Identify which cell holds the provided text, then report its (X, Y) central coordinate. 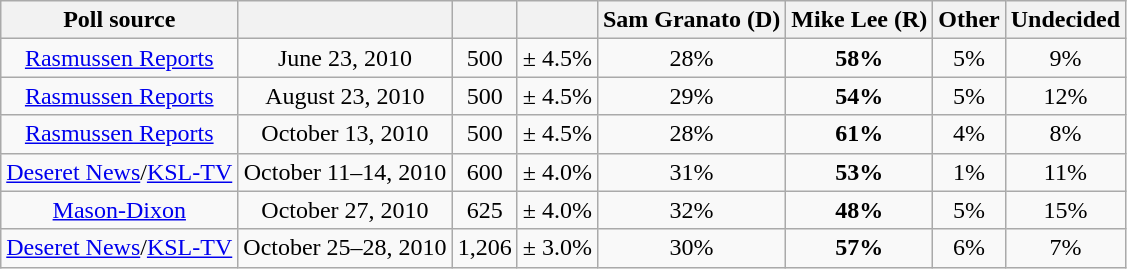
29% (691, 96)
58% (860, 58)
31% (691, 172)
57% (860, 248)
8% (1065, 134)
1,206 (484, 248)
Mike Lee (R) (860, 20)
30% (691, 248)
Undecided (1065, 20)
1% (969, 172)
Other (969, 20)
15% (1065, 210)
54% (860, 96)
48% (860, 210)
October 25–28, 2010 (345, 248)
Poll source (120, 20)
6% (969, 248)
4% (969, 134)
± 3.0% (557, 248)
October 13, 2010 (345, 134)
October 11–14, 2010 (345, 172)
7% (1065, 248)
61% (860, 134)
32% (691, 210)
Mason-Dixon (120, 210)
9% (1065, 58)
53% (860, 172)
June 23, 2010 (345, 58)
October 27, 2010 (345, 210)
August 23, 2010 (345, 96)
600 (484, 172)
625 (484, 210)
11% (1065, 172)
Sam Granato (D) (691, 20)
12% (1065, 96)
